Extract the [X, Y] coordinate from the center of the cell holding the provided text.  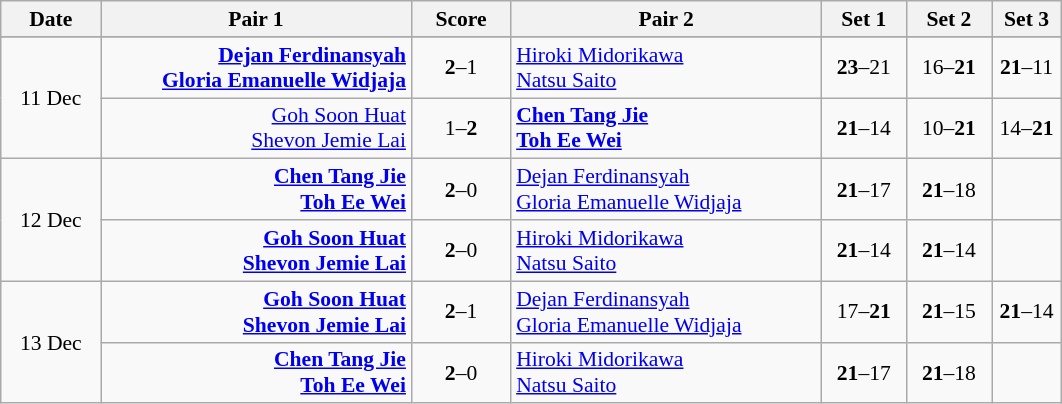
13 Dec [51, 342]
23–21 [864, 68]
11 Dec [51, 98]
Score [461, 19]
16–21 [948, 68]
1–2 [461, 128]
10–21 [948, 128]
14–21 [1027, 128]
Set 1 [864, 19]
21–15 [948, 312]
Date [51, 19]
21–11 [1027, 68]
12 Dec [51, 220]
Pair 2 [666, 19]
17–21 [864, 312]
Pair 1 [256, 19]
Set 3 [1027, 19]
Set 2 [948, 19]
